For the text-containing cell, return its midpoint in (x, y) coordinate format. 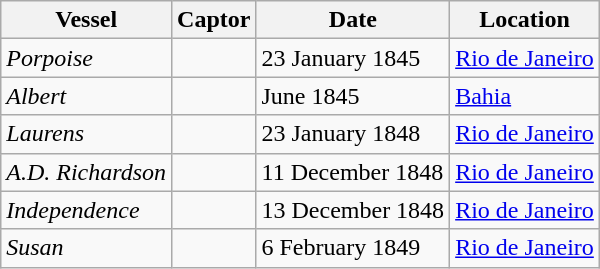
23 January 1848 (353, 134)
13 December 1848 (353, 210)
A.D. Richardson (86, 172)
Independence (86, 210)
6 February 1849 (353, 248)
Bahia (525, 96)
Location (525, 20)
Laurens (86, 134)
Porpoise (86, 58)
Vessel (86, 20)
Date (353, 20)
23 January 1845 (353, 58)
Captor (214, 20)
11 December 1848 (353, 172)
June 1845 (353, 96)
Albert (86, 96)
Susan (86, 248)
